Pinpoint the cell where the given text exists, returning its [x, y] midpoint coordinate. 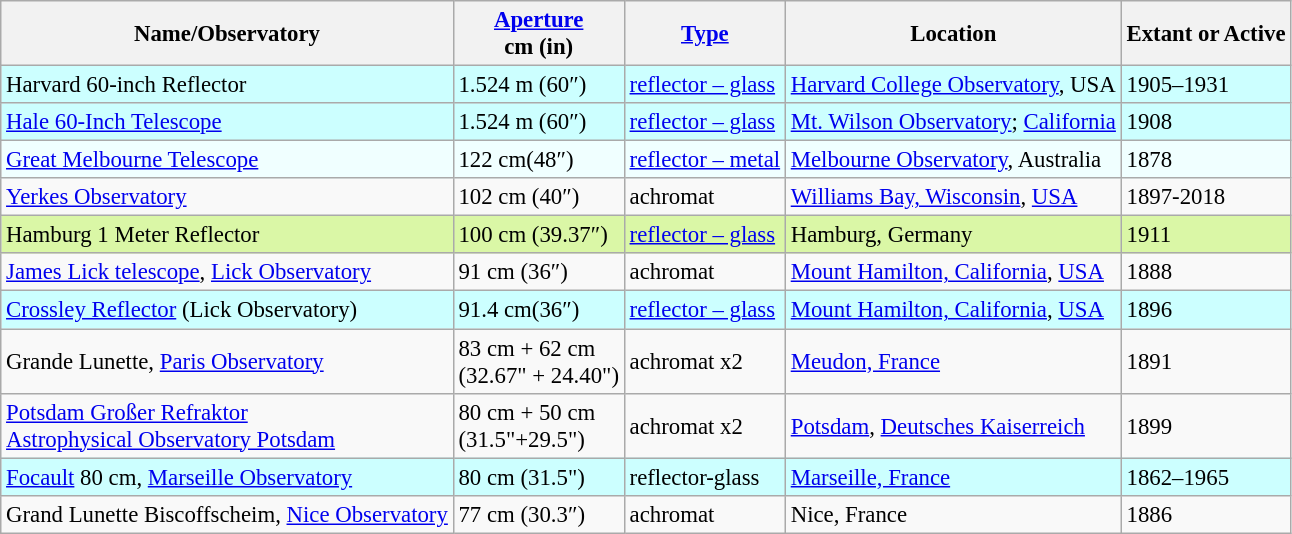
reflector-glass [704, 477]
100 cm (39.37″) [538, 235]
Hamburg, Germany [953, 235]
Type [704, 34]
1905–1931 [1206, 85]
102 cm (40″) [538, 197]
Extant or Active [1206, 34]
Name/Observatory [227, 34]
1891 [1206, 362]
122 cm(48″) [538, 160]
91.4 cm(36″) [538, 310]
Harvard 60-inch Reflector [227, 85]
1899 [1206, 426]
Harvard College Observatory, USA [953, 85]
Potsdam, Deutsches Kaiserreich [953, 426]
Focault 80 cm, Marseille Observatory [227, 477]
Potsdam Großer Refraktor Astrophysical Observatory Potsdam [227, 426]
1878 [1206, 160]
1886 [1206, 514]
91 cm (36″) [538, 273]
Crossley Reflector (Lick Observatory) [227, 310]
Nice, France [953, 514]
77 cm (30.3″) [538, 514]
Melbourne Observatory, Australia [953, 160]
Aperture cm (in) [538, 34]
Yerkes Observatory [227, 197]
1908 [1206, 122]
reflector – metal [704, 160]
1896 [1206, 310]
Grande Lunette, Paris Observatory [227, 362]
1862–1965 [1206, 477]
Great Melbourne Telescope [227, 160]
1911 [1206, 235]
Hamburg 1 Meter Reflector [227, 235]
1888 [1206, 273]
Marseille, France [953, 477]
Location [953, 34]
80 cm + 50 cm (31.5"+29.5") [538, 426]
83 cm + 62 cm (32.67" + 24.40") [538, 362]
Mt. Wilson Observatory; California [953, 122]
1897-2018 [1206, 197]
Grand Lunette Biscoffscheim, Nice Observatory [227, 514]
Meudon, France [953, 362]
Williams Bay, Wisconsin, USA [953, 197]
80 cm (31.5") [538, 477]
James Lick telescope, Lick Observatory [227, 273]
Hale 60-Inch Telescope [227, 122]
